For the text-containing cell, return its midpoint in [X, Y] coordinate format. 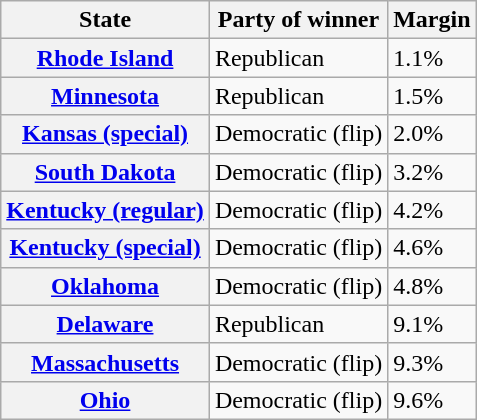
Kansas (special) [106, 134]
Kentucky (regular) [106, 210]
Minnesota [106, 96]
Kentucky (special) [106, 248]
4.6% [432, 248]
Margin [432, 20]
South Dakota [106, 172]
9.1% [432, 324]
State [106, 20]
Rhode Island [106, 58]
Oklahoma [106, 286]
9.3% [432, 362]
1.5% [432, 96]
1.1% [432, 58]
2.0% [432, 134]
Massachusetts [106, 362]
Ohio [106, 400]
4.8% [432, 286]
9.6% [432, 400]
Party of winner [298, 20]
Delaware [106, 324]
4.2% [432, 210]
3.2% [432, 172]
